Scan for the cell matching the given text and deliver its [x, y] coordinate at center. 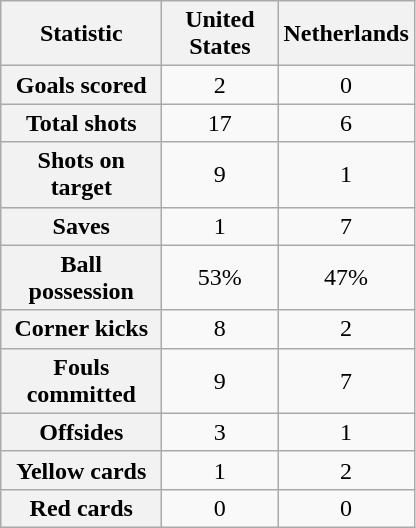
Offsides [82, 432]
Netherlands [346, 34]
Statistic [82, 34]
Fouls committed [82, 380]
Saves [82, 226]
47% [346, 278]
Shots on target [82, 174]
Corner kicks [82, 329]
3 [220, 432]
8 [220, 329]
6 [346, 123]
Red cards [82, 508]
United States [220, 34]
Goals scored [82, 85]
17 [220, 123]
Yellow cards [82, 470]
53% [220, 278]
Total shots [82, 123]
Ball possession [82, 278]
